Return the (x, y) coordinate for the center point of the cell that contains the specified text.  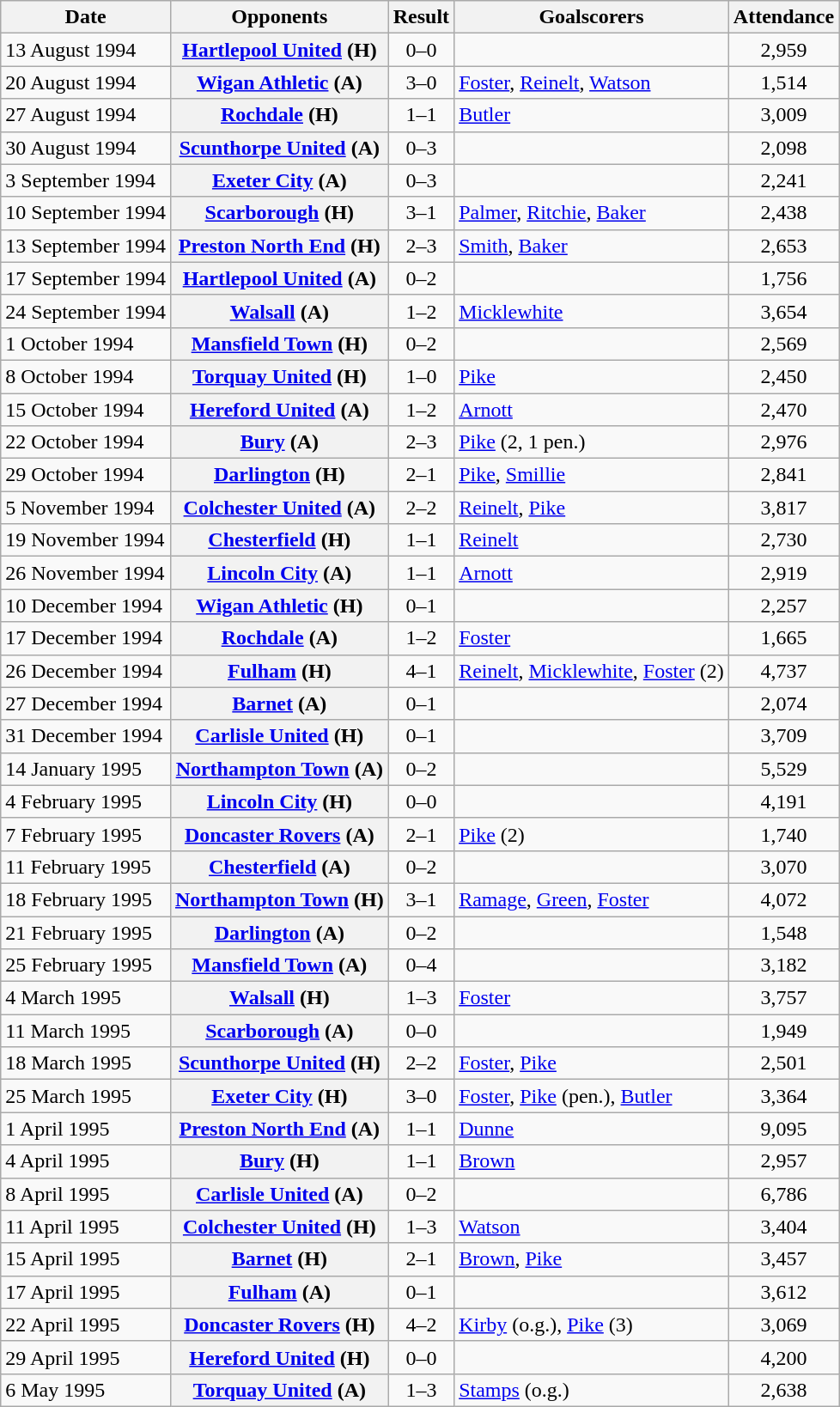
Brown (592, 1161)
Pike (592, 376)
Foster, Reinelt, Watson (592, 82)
1,740 (783, 834)
4–2 (421, 1325)
Goalscorers (592, 17)
2,241 (783, 180)
29 October 1994 (86, 475)
Colchester United (H) (279, 1227)
Pike (2) (592, 834)
Brown, Pike (592, 1259)
11 February 1995 (86, 867)
27 August 1994 (86, 115)
Date (86, 17)
4–1 (421, 671)
Reinelt, Micklewhite, Foster (2) (592, 671)
2,501 (783, 1063)
8 April 1995 (86, 1194)
11 April 1995 (86, 1227)
3,757 (783, 998)
2,569 (783, 344)
Kirby (o.g.), Pike (3) (592, 1325)
3,070 (783, 867)
2,098 (783, 148)
17 December 1994 (86, 638)
Rochdale (H) (279, 115)
11 March 1995 (86, 1031)
24 September 1994 (86, 311)
Hereford United (H) (279, 1357)
14 January 1995 (86, 769)
Foster, Pike (592, 1063)
1,665 (783, 638)
Preston North End (A) (279, 1129)
20 August 1994 (86, 82)
2,957 (783, 1161)
25 March 1995 (86, 1096)
10 September 1994 (86, 213)
Fulham (H) (279, 671)
3,709 (783, 736)
Northampton Town (H) (279, 899)
Attendance (783, 17)
1,548 (783, 932)
Exeter City (H) (279, 1096)
Pike (2, 1 pen.) (592, 442)
2,976 (783, 442)
2,959 (783, 50)
Bury (H) (279, 1161)
29 April 1995 (86, 1357)
1 April 1995 (86, 1129)
Lincoln City (A) (279, 573)
Barnet (H) (279, 1259)
Reinelt, Pike (592, 508)
4 March 1995 (86, 998)
4,200 (783, 1357)
Reinelt (592, 540)
17 September 1994 (86, 278)
2,638 (783, 1390)
Stamps (o.g.) (592, 1390)
6 May 1995 (86, 1390)
2,653 (783, 246)
3,364 (783, 1096)
22 October 1994 (86, 442)
18 February 1995 (86, 899)
Doncaster Rovers (A) (279, 834)
Watson (592, 1227)
2,438 (783, 213)
Mansfield Town (A) (279, 965)
Darlington (A) (279, 932)
Carlisle United (A) (279, 1194)
Foster, Pike (pen.), Butler (592, 1096)
19 November 1994 (86, 540)
Result (421, 17)
Scunthorpe United (A) (279, 148)
Scunthorpe United (H) (279, 1063)
3,182 (783, 965)
Hereford United (A) (279, 410)
31 December 1994 (86, 736)
3,457 (783, 1259)
2,919 (783, 573)
1–0 (421, 376)
27 December 1994 (86, 703)
9,095 (783, 1129)
Hartlepool United (H) (279, 50)
2,074 (783, 703)
18 March 1995 (86, 1063)
26 November 1994 (86, 573)
Rochdale (A) (279, 638)
2,450 (783, 376)
7 February 1995 (86, 834)
Bury (A) (279, 442)
13 September 1994 (86, 246)
Exeter City (A) (279, 180)
Lincoln City (H) (279, 801)
Scarborough (A) (279, 1031)
Walsall (A) (279, 311)
Carlisle United (H) (279, 736)
Barnet (A) (279, 703)
2,257 (783, 606)
2,841 (783, 475)
26 December 1994 (86, 671)
Dunne (592, 1129)
13 August 1994 (86, 50)
17 April 1995 (86, 1292)
Ramage, Green, Foster (592, 899)
10 December 1994 (86, 606)
1,756 (783, 278)
Preston North End (H) (279, 246)
3,069 (783, 1325)
3,404 (783, 1227)
Torquay United (H) (279, 376)
Palmer, Ritchie, Baker (592, 213)
Colchester United (A) (279, 508)
3,654 (783, 311)
Northampton Town (A) (279, 769)
30 August 1994 (86, 148)
Fulham (A) (279, 1292)
3,009 (783, 115)
Hartlepool United (A) (279, 278)
Torquay United (A) (279, 1390)
25 February 1995 (86, 965)
3,612 (783, 1292)
3 September 1994 (86, 180)
15 April 1995 (86, 1259)
15 October 1994 (86, 410)
1,514 (783, 82)
4 February 1995 (86, 801)
4,191 (783, 801)
21 February 1995 (86, 932)
Scarborough (H) (279, 213)
22 April 1995 (86, 1325)
Doncaster Rovers (H) (279, 1325)
4 April 1995 (86, 1161)
4,072 (783, 899)
Butler (592, 115)
2,730 (783, 540)
Smith, Baker (592, 246)
Wigan Athletic (A) (279, 82)
5 November 1994 (86, 508)
8 October 1994 (86, 376)
4,737 (783, 671)
5,529 (783, 769)
3,817 (783, 508)
1,949 (783, 1031)
0–4 (421, 965)
Micklewhite (592, 311)
Opponents (279, 17)
Pike, Smillie (592, 475)
Mansfield Town (H) (279, 344)
2,470 (783, 410)
Walsall (H) (279, 998)
Darlington (H) (279, 475)
Chesterfield (H) (279, 540)
Wigan Athletic (H) (279, 606)
6,786 (783, 1194)
Chesterfield (A) (279, 867)
1 October 1994 (86, 344)
